Scan for the cell matching the given text and deliver its [x, y] coordinate at center. 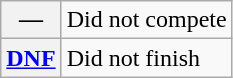
Did not compete [146, 20]
— [31, 20]
DNF [31, 58]
Did not finish [146, 58]
